Provide the (X, Y) coordinate of the cell's center where the given text is located.  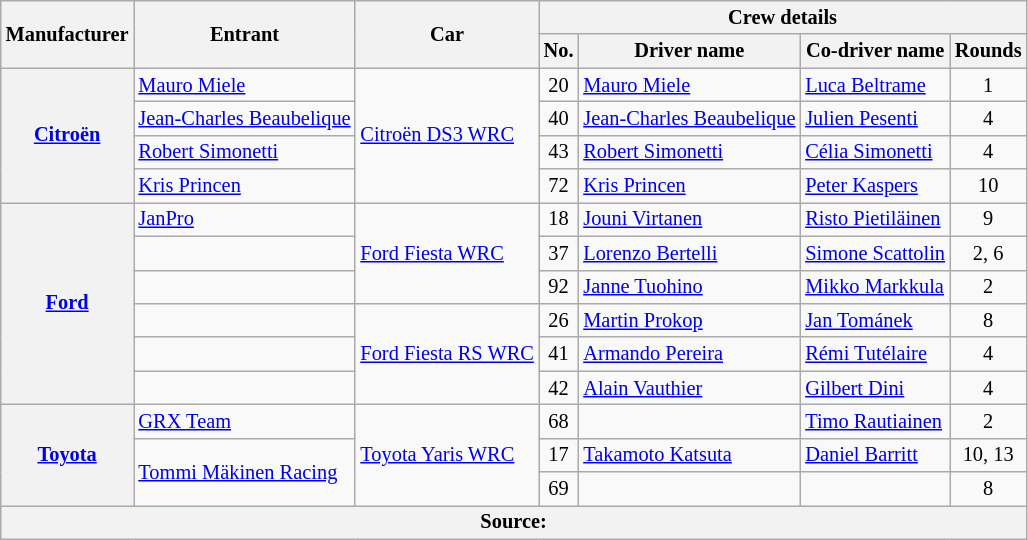
69 (559, 489)
Citroën (68, 136)
Ford (68, 303)
40 (559, 118)
Tommi Mäkinen Racing (245, 472)
Peter Kaspers (875, 186)
Toyota Yaris WRC (446, 454)
Jouni Virtanen (689, 219)
10, 13 (988, 455)
42 (559, 388)
JanPro (245, 219)
43 (559, 152)
Car (446, 34)
Ford Fiesta RS WRC (446, 354)
92 (559, 287)
Janne Tuohino (689, 287)
Driver name (689, 51)
Citroën DS3 WRC (446, 136)
Martin Prokop (689, 320)
Co-driver name (875, 51)
No. (559, 51)
37 (559, 253)
18 (559, 219)
68 (559, 421)
Gilbert Dini (875, 388)
Alain Vauthier (689, 388)
2, 6 (988, 253)
Risto Pietiläinen (875, 219)
Simone Scattolin (875, 253)
Timo Rautiainen (875, 421)
Rounds (988, 51)
Crew details (783, 17)
17 (559, 455)
Daniel Barritt (875, 455)
Rémi Tutélaire (875, 354)
26 (559, 320)
Jan Tománek (875, 320)
Julien Pesenti (875, 118)
41 (559, 354)
9 (988, 219)
Toyota (68, 454)
Luca Beltrame (875, 85)
10 (988, 186)
Célia Simonetti (875, 152)
Ford Fiesta WRC (446, 252)
Manufacturer (68, 34)
20 (559, 85)
Takamoto Katsuta (689, 455)
Lorenzo Bertelli (689, 253)
GRX Team (245, 421)
Entrant (245, 34)
Armando Pereira (689, 354)
72 (559, 186)
Mikko Markkula (875, 287)
1 (988, 85)
Source: (514, 522)
